Provide the (X, Y) coordinate of the cell's center where the given text is located.  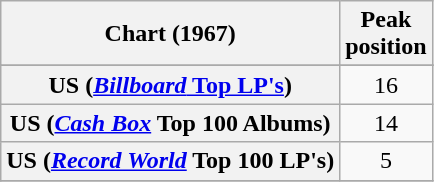
US (Billboard Top LP's) (170, 85)
14 (386, 123)
Peakposition (386, 34)
16 (386, 85)
US (Cash Box Top 100 Albums) (170, 123)
5 (386, 161)
Chart (1967) (170, 34)
US (Record World Top 100 LP's) (170, 161)
